Return (X, Y) of the center of cell containing provided text 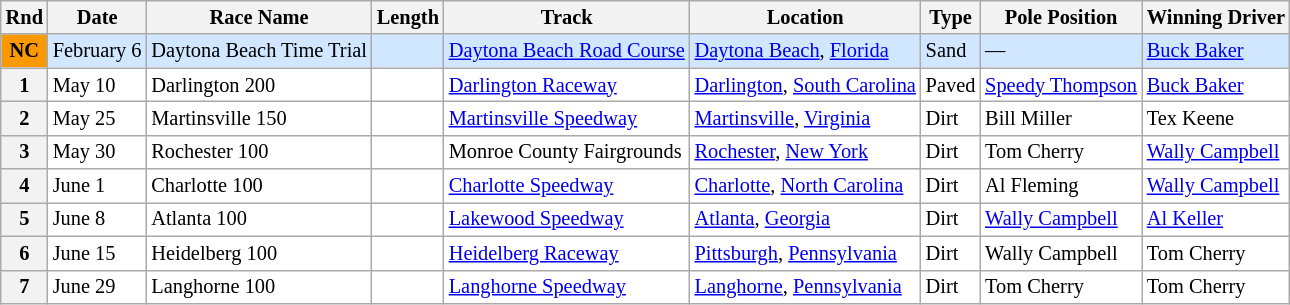
Rnd (24, 17)
Darlington Raceway (567, 85)
Lakewood Speedway (567, 219)
Sand (951, 51)
Al Fleming (1061, 186)
Langhorne 100 (258, 287)
Charlotte 100 (258, 186)
Paved (951, 85)
Race Name (258, 17)
Heidelberg 100 (258, 253)
5 (24, 219)
Charlotte Speedway (567, 186)
Daytona Beach Road Course (567, 51)
Length (408, 17)
NC (24, 51)
Daytona Beach, Florida (806, 51)
June 8 (98, 219)
Pittsburgh, Pennsylvania (806, 253)
Tex Keene (1216, 118)
Martinsville, Virginia (806, 118)
Track (567, 17)
May 25 (98, 118)
Monroe County Fairgrounds (567, 152)
7 (24, 287)
June 1 (98, 186)
Al Keller (1216, 219)
Langhorne, Pennsylvania (806, 287)
3 (24, 152)
— (1061, 51)
Rochester, New York (806, 152)
June 29 (98, 287)
Rochester 100 (258, 152)
May 10 (98, 85)
Bill Miller (1061, 118)
Type (951, 17)
February 6 (98, 51)
Martinsville Speedway (567, 118)
Winning Driver (1216, 17)
Atlanta, Georgia (806, 219)
4 (24, 186)
Date (98, 17)
Daytona Beach Time Trial (258, 51)
2 (24, 118)
Langhorne Speedway (567, 287)
May 30 (98, 152)
Darlington 200 (258, 85)
Speedy Thompson (1061, 85)
Charlotte, North Carolina (806, 186)
1 (24, 85)
Pole Position (1061, 17)
6 (24, 253)
Darlington, South Carolina (806, 85)
Atlanta 100 (258, 219)
Heidelberg Raceway (567, 253)
June 15 (98, 253)
Location (806, 17)
Martinsville 150 (258, 118)
